Pinpoint the cell where the given text exists, returning its [x, y] midpoint coordinate. 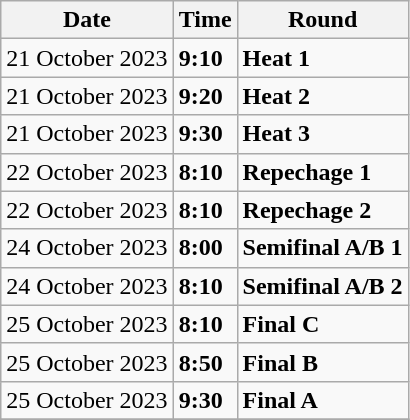
Repechage 1 [322, 172]
Time [205, 20]
Semifinal A/B 1 [322, 248]
9:10 [205, 58]
Round [322, 20]
Date [87, 20]
Final B [322, 362]
Final C [322, 324]
Repechage 2 [322, 210]
Heat 1 [322, 58]
9:20 [205, 96]
Final A [322, 400]
8:00 [205, 248]
Heat 3 [322, 134]
Heat 2 [322, 96]
Semifinal A/B 2 [322, 286]
8:50 [205, 362]
